Return (x, y) of the center of cell containing provided text 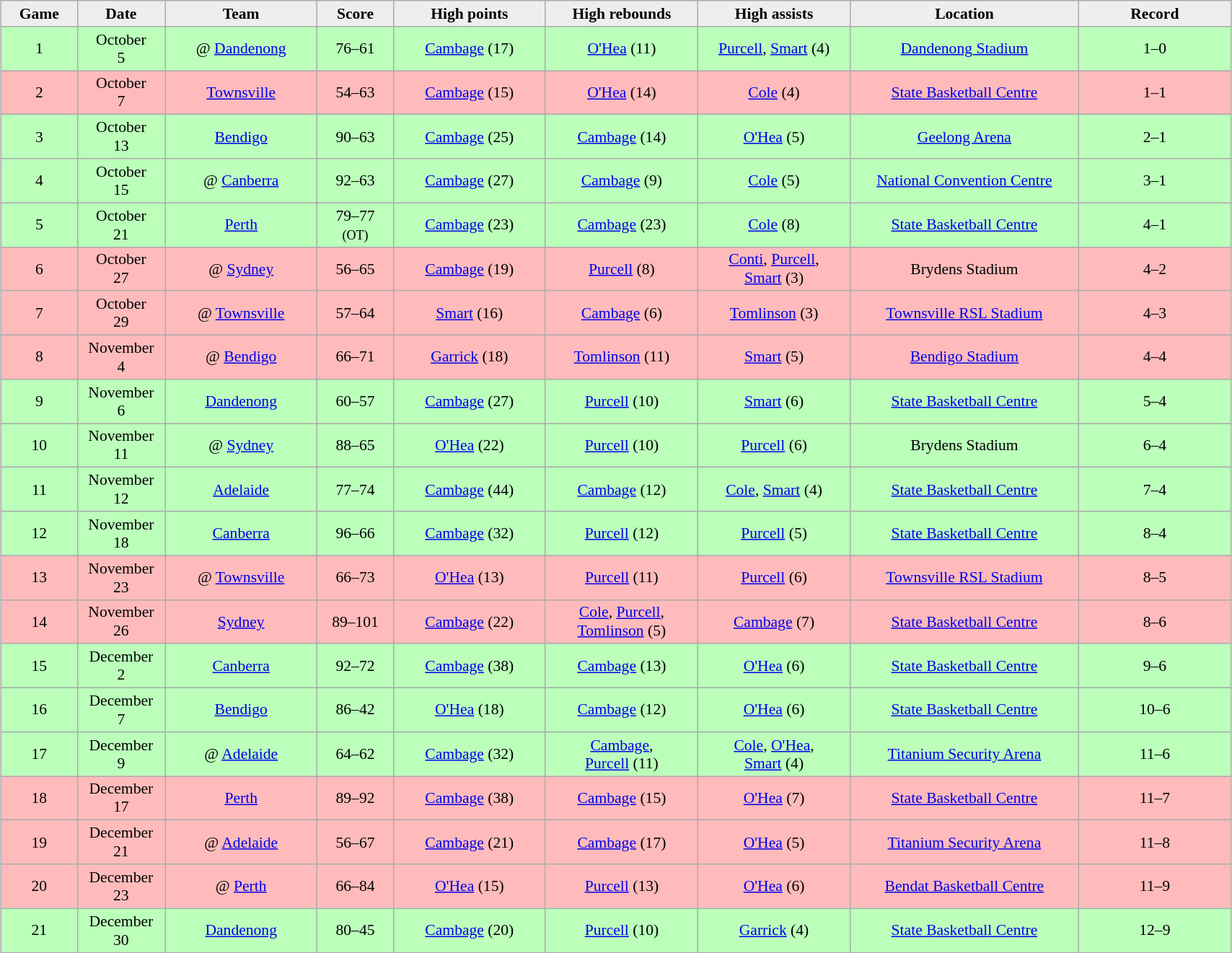
57–64 (356, 313)
O'Hea (14) (622, 92)
O'Hea (15) (469, 886)
Game (40, 14)
November 6 (121, 401)
Location (965, 14)
12 (40, 534)
17 (40, 755)
@ Canberra (241, 180)
Cole, Purcell, Tomlinson (5) (622, 622)
October 13 (121, 137)
Purcell (12) (622, 534)
Cole (4) (773, 92)
Cambage (25) (469, 137)
11–9 (1154, 886)
November 11 (121, 446)
5 (40, 225)
Smart (6) (773, 401)
Dandenong Stadium (965, 49)
Cambage (9) (622, 180)
77–74 (356, 489)
11–6 (1154, 755)
Sydney (241, 622)
2–1 (1154, 137)
Purcell (11) (622, 577)
1–1 (1154, 92)
80–45 (356, 931)
2 (40, 92)
O'Hea (7) (773, 798)
21 (40, 931)
November 12 (121, 489)
November 26 (121, 622)
1 (40, 49)
11 (40, 489)
56–67 (356, 843)
Record (1154, 14)
Tomlinson (11) (622, 358)
December 23 (121, 886)
Cole, O'Hea, Smart (4) (773, 755)
October 27 (121, 268)
60–57 (356, 401)
4–1 (1154, 225)
December 9 (121, 755)
8–6 (1154, 622)
14 (40, 622)
O'Hea (13) (469, 577)
Team (241, 14)
86–42 (356, 710)
Cambage (7) (773, 622)
79–77 (OT) (356, 225)
Cambage (44) (469, 489)
Cambage (14) (622, 137)
October 5 (121, 49)
November 4 (121, 358)
15 (40, 667)
@ Perth (241, 886)
Townsville (241, 92)
19 (40, 843)
October 7 (121, 92)
Adelaide (241, 489)
@ Dandenong (241, 49)
18 (40, 798)
7 (40, 313)
89–101 (356, 622)
Purcell (13) (622, 886)
October 29 (121, 313)
O'Hea (11) (622, 49)
Date (121, 14)
16 (40, 710)
Cambage (19) (469, 268)
Conti, Purcell, Smart (3) (773, 268)
Garrick (4) (773, 931)
4–3 (1154, 313)
Purcell, Smart (4) (773, 49)
High rebounds (622, 14)
9–6 (1154, 667)
November 18 (121, 534)
Purcell (5) (773, 534)
Garrick (18) (469, 358)
11–8 (1154, 843)
9 (40, 401)
20 (40, 886)
56–65 (356, 268)
8–4 (1154, 534)
O'Hea (22) (469, 446)
November 23 (121, 577)
66–73 (356, 577)
Cole (8) (773, 225)
8–5 (1154, 577)
Cambage (20) (469, 931)
Geelong Arena (965, 137)
4–4 (1154, 358)
High points (469, 14)
Cole, Smart (4) (773, 489)
Smart (5) (773, 358)
Bendigo Stadium (965, 358)
Score (356, 14)
1–0 (1154, 49)
10–6 (1154, 710)
Bendat Basketball Centre (965, 886)
@ Bendigo (241, 358)
Cambage (22) (469, 622)
54–63 (356, 92)
96–66 (356, 534)
Cole (5) (773, 180)
88–65 (356, 446)
4 (40, 180)
90–63 (356, 137)
December 2 (121, 667)
64–62 (356, 755)
December 7 (121, 710)
76–61 (356, 49)
7–4 (1154, 489)
89–92 (356, 798)
66–71 (356, 358)
High assists (773, 14)
December 30 (121, 931)
6 (40, 268)
3 (40, 137)
December 17 (121, 798)
12–9 (1154, 931)
8 (40, 358)
Cambage (13) (622, 667)
Smart (16) (469, 313)
October 21 (121, 225)
4–2 (1154, 268)
National Convention Centre (965, 180)
Cambage (21) (469, 843)
92–72 (356, 667)
5–4 (1154, 401)
December 21 (121, 843)
October 15 (121, 180)
Cambage (6) (622, 313)
11–7 (1154, 798)
92–63 (356, 180)
3–1 (1154, 180)
6–4 (1154, 446)
10 (40, 446)
Purcell (8) (622, 268)
Cambage, Purcell (11) (622, 755)
O'Hea (18) (469, 710)
Tomlinson (3) (773, 313)
13 (40, 577)
66–84 (356, 886)
